Scan for the cell matching the given text and deliver its (x, y) coordinate at center. 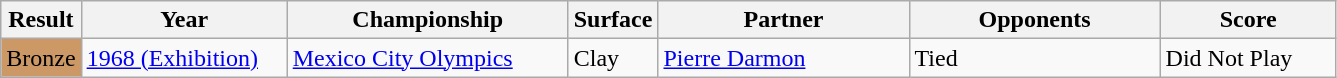
Championship (428, 20)
Score (1248, 20)
Partner (784, 20)
Did Not Play (1248, 58)
Clay (613, 58)
Bronze (41, 58)
Year (184, 20)
Pierre Darmon (784, 58)
Tied (1034, 58)
Mexico City Olympics (428, 58)
Surface (613, 20)
Result (41, 20)
1968 (Exhibition) (184, 58)
Opponents (1034, 20)
